Pinpoint the cell where the given text exists, returning its (X, Y) midpoint coordinate. 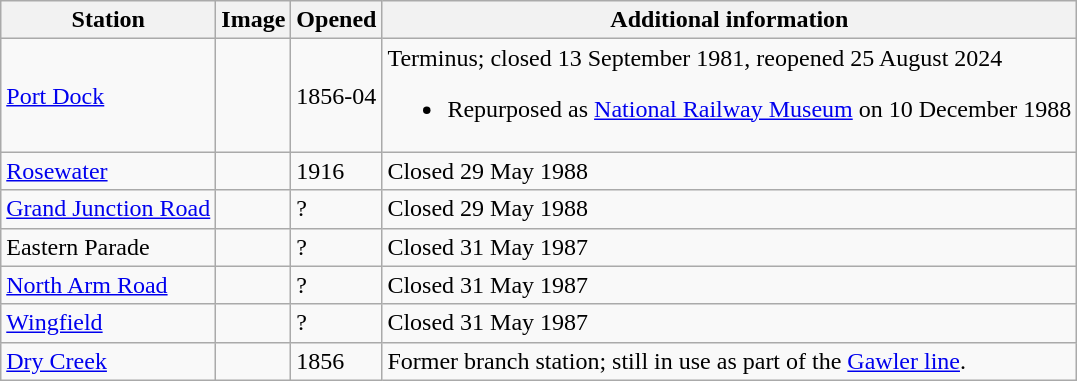
Wingfield (108, 323)
Additional information (730, 20)
Port Dock (108, 96)
Grand Junction Road (108, 209)
1856-04 (336, 96)
Eastern Parade (108, 247)
Former branch station; still in use as part of the Gawler line. (730, 361)
1856 (336, 361)
1916 (336, 171)
Rosewater (108, 171)
North Arm Road (108, 285)
Dry Creek (108, 361)
Station (108, 20)
Opened (336, 20)
Terminus; closed 13 September 1981, reopened 25 August 2024Repurposed as National Railway Museum on 10 December 1988 (730, 96)
Image (254, 20)
